Find where the given text appears and provide that cell's center as (x, y) coordinate. 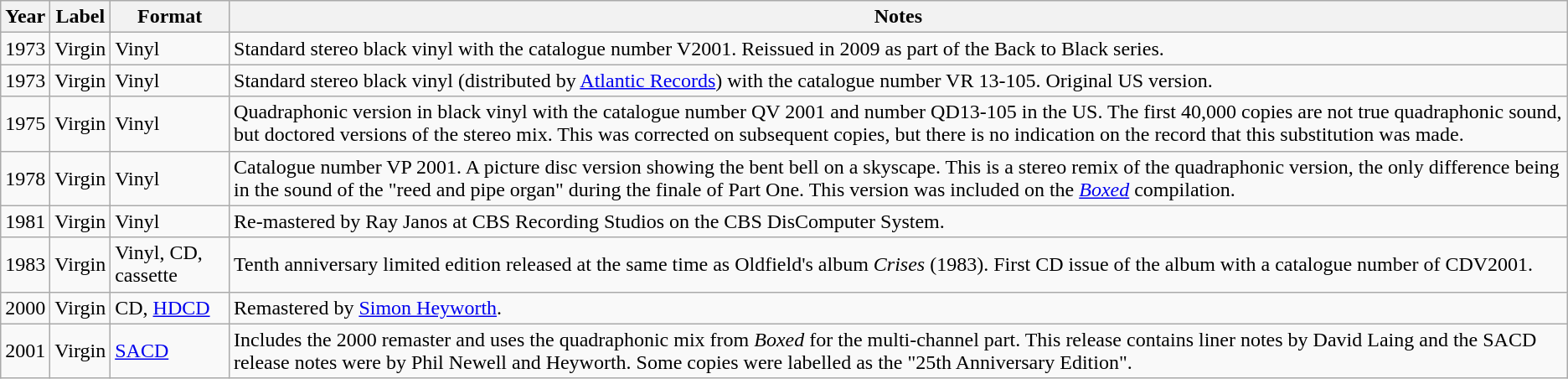
Re-mastered by Ray Janos at CBS Recording Studios on the CBS DisComputer System. (899, 221)
Format (170, 17)
Vinyl, CD, cassette (170, 265)
2001 (25, 350)
CD, HDCD (170, 308)
1975 (25, 124)
Remastered by Simon Heyworth. (899, 308)
2000 (25, 308)
1978 (25, 178)
Label (80, 17)
Year (25, 17)
SACD (170, 350)
1981 (25, 221)
1983 (25, 265)
Notes (899, 17)
Standard stereo black vinyl (distributed by Atlantic Records) with the catalogue number VR 13-105. Original US version. (899, 80)
Standard stereo black vinyl with the catalogue number V2001. Reissued in 2009 as part of the Back to Black series. (899, 49)
